Return the (x, y) coordinate for the center point of the cell that contains the specified text.  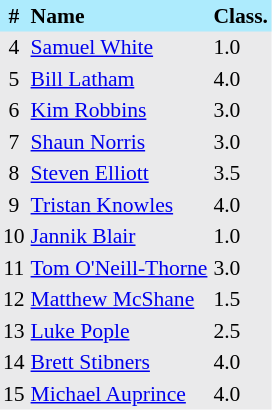
Tristan Knowles (120, 205)
1.5 (240, 300)
Samuel White (120, 48)
Matthew McShane (120, 300)
Brett Stibners (120, 362)
Steven Elliott (120, 174)
2.5 (240, 331)
11 (14, 268)
5 (14, 79)
Name (120, 16)
Luke Pople (120, 331)
8 (14, 174)
3.5 (240, 174)
Tom O'Neill-Thorne (120, 268)
Michael Auprince (120, 394)
6 (14, 110)
Jannik Blair (120, 236)
10 (14, 236)
Shaun Norris (120, 142)
# (14, 16)
Kim Robbins (120, 110)
4 (14, 48)
15 (14, 394)
Class. (240, 16)
13 (14, 331)
7 (14, 142)
Bill Latham (120, 79)
9 (14, 205)
14 (14, 362)
12 (14, 300)
